Find where the given text appears and provide that cell's center as [x, y] coordinate. 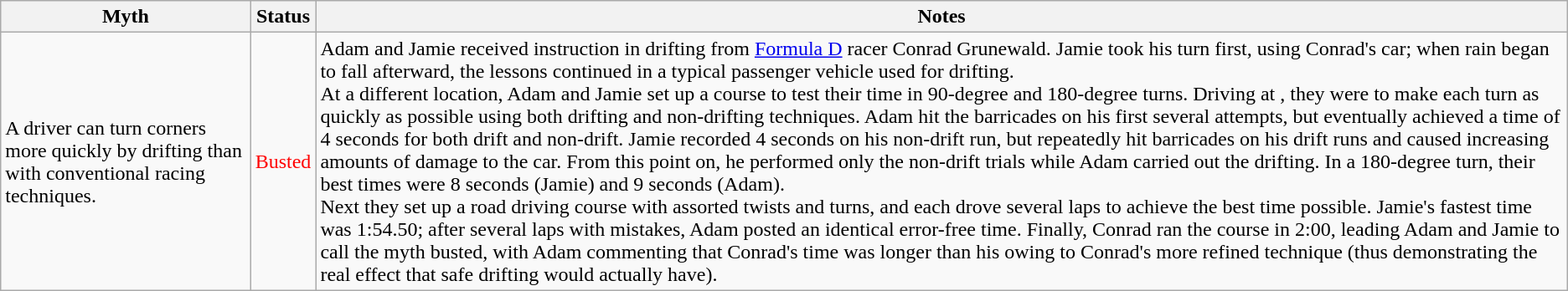
Status [283, 17]
A driver can turn corners more quickly by drifting than with conventional racing techniques. [126, 161]
Notes [941, 17]
Myth [126, 17]
Busted [283, 161]
